Pinpoint the cell where the given text exists, returning its [X, Y] midpoint coordinate. 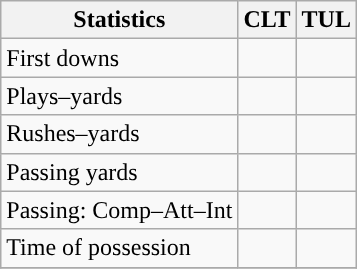
TUL [326, 20]
Passing: Comp–Att–Int [120, 210]
First downs [120, 58]
Statistics [120, 20]
Passing yards [120, 172]
Rushes–yards [120, 134]
Time of possession [120, 248]
CLT [267, 20]
Plays–yards [120, 96]
